Determine the [x, y] coordinate at the center of the cell enclosing the given text.  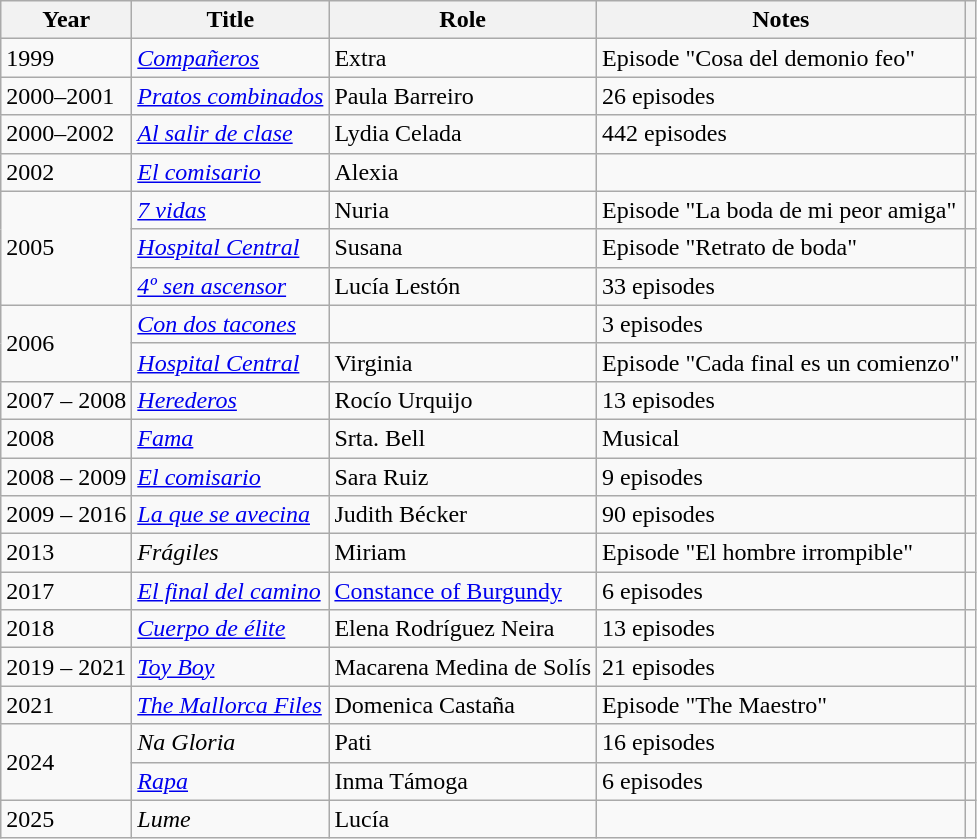
Alexia [463, 172]
Pati [463, 743]
2000–2002 [66, 134]
Rapa [230, 781]
2009 – 2016 [66, 515]
26 episodes [782, 96]
Year [66, 20]
El final del camino [230, 591]
1999 [66, 58]
16 episodes [782, 743]
4º sen ascensor [230, 286]
Elena Rodríguez Neira [463, 629]
Domenica Castaña [463, 705]
Lucía [463, 819]
9 episodes [782, 477]
3 episodes [782, 324]
Episode "The Maestro" [782, 705]
Srta. Bell [463, 438]
2013 [66, 553]
Virginia [463, 362]
Lume [230, 819]
2000–2001 [66, 96]
Episode "Cosa del demonio feo" [782, 58]
90 episodes [782, 515]
Fama [230, 438]
Judith Bécker [463, 515]
Lucía Lestón [463, 286]
Inma Támoga [463, 781]
Miriam [463, 553]
Title [230, 20]
Lydia Celada [463, 134]
2006 [66, 343]
Nuria [463, 210]
Notes [782, 20]
Macarena Medina de Solís [463, 667]
21 episodes [782, 667]
442 episodes [782, 134]
2024 [66, 762]
Cuerpo de élite [230, 629]
Musical [782, 438]
Con dos tacones [230, 324]
Constance of Burgundy [463, 591]
Sara Ruiz [463, 477]
Herederos [230, 400]
2002 [66, 172]
2021 [66, 705]
2025 [66, 819]
2019 – 2021 [66, 667]
Rocío Urquijo [463, 400]
Na Gloria [230, 743]
2007 – 2008 [66, 400]
Compañeros [230, 58]
2017 [66, 591]
La que se avecina [230, 515]
Role [463, 20]
33 episodes [782, 286]
Al salir de clase [230, 134]
Toy Boy [230, 667]
Susana [463, 248]
Episode "Retrato de boda" [782, 248]
2008 [66, 438]
2005 [66, 248]
Paula Barreiro [463, 96]
7 vidas [230, 210]
Frágiles [230, 553]
Episode "Cada final es un comienzo" [782, 362]
Extra [463, 58]
The Mallorca Files [230, 705]
Episode "El hombre irrompible" [782, 553]
Pratos combinados [230, 96]
2018 [66, 629]
2008 – 2009 [66, 477]
Episode "La boda de mi peor amiga" [782, 210]
